Return [X, Y] of the center of cell containing provided text 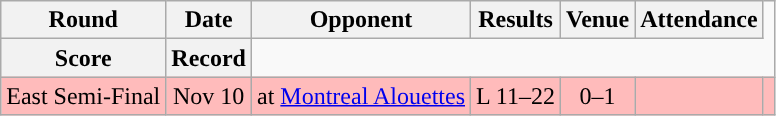
Results [516, 20]
East Semi-Final [84, 96]
Venue [597, 20]
0–1 [597, 96]
L 11–22 [516, 96]
Date [209, 20]
Nov 10 [209, 96]
Record [209, 58]
Attendance [699, 20]
Round [84, 20]
Opponent [362, 20]
Score [84, 58]
at Montreal Alouettes [362, 96]
